From the cell containing the given text, extract its center point as [x, y] coordinate. 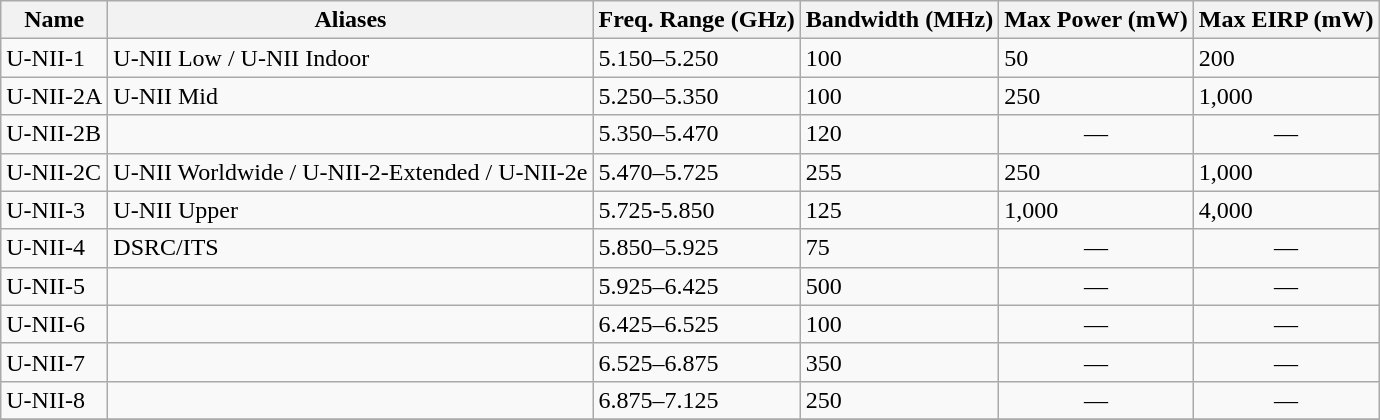
Aliases [350, 20]
5.250–5.350 [696, 96]
U-NII-4 [54, 248]
5.470–5.725 [696, 172]
4,000 [1286, 210]
500 [899, 286]
5.350–5.470 [696, 134]
6.875–7.125 [696, 400]
255 [899, 172]
Max Power (mW) [1096, 20]
DSRC/ITS [350, 248]
Max EIRP (mW) [1286, 20]
5.925–6.425 [696, 286]
U-NII Upper [350, 210]
Name [54, 20]
50 [1096, 58]
Bandwidth (MHz) [899, 20]
5.725-5.850 [696, 210]
U-NII-6 [54, 324]
U-NII-3 [54, 210]
U-NII-5 [54, 286]
U-NII Mid [350, 96]
U-NII-8 [54, 400]
5.150–5.250 [696, 58]
U-NII Low / U-NII Indoor [350, 58]
75 [899, 248]
350 [899, 362]
5.850–5.925 [696, 248]
Freq. Range (GHz) [696, 20]
U-NII-2A [54, 96]
120 [899, 134]
U-NII-2C [54, 172]
U-NII-2B [54, 134]
6.425–6.525 [696, 324]
U-NII Worldwide / U-NII-2-Extended / U-NII-2e [350, 172]
6.525–6.875 [696, 362]
U-NII-1 [54, 58]
200 [1286, 58]
U-NII-7 [54, 362]
125 [899, 210]
